Find where the given text appears and provide that cell's center as (x, y) coordinate. 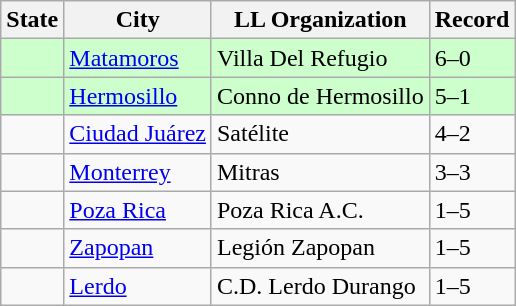
Villa Del Refugio (320, 58)
Matamoros (138, 58)
State (32, 20)
C.D. Lerdo Durango (320, 286)
Hermosillo (138, 96)
Legión Zapopan (320, 248)
LL Organization (320, 20)
6–0 (472, 58)
5–1 (472, 96)
Poza Rica (138, 210)
Poza Rica A.C. (320, 210)
Lerdo (138, 286)
4–2 (472, 134)
Mitras (320, 172)
Satélite (320, 134)
Conno de Hermosillo (320, 96)
Record (472, 20)
Monterrey (138, 172)
Ciudad Juárez (138, 134)
3–3 (472, 172)
City (138, 20)
Zapopan (138, 248)
